Return [x, y] of the center of cell containing provided text 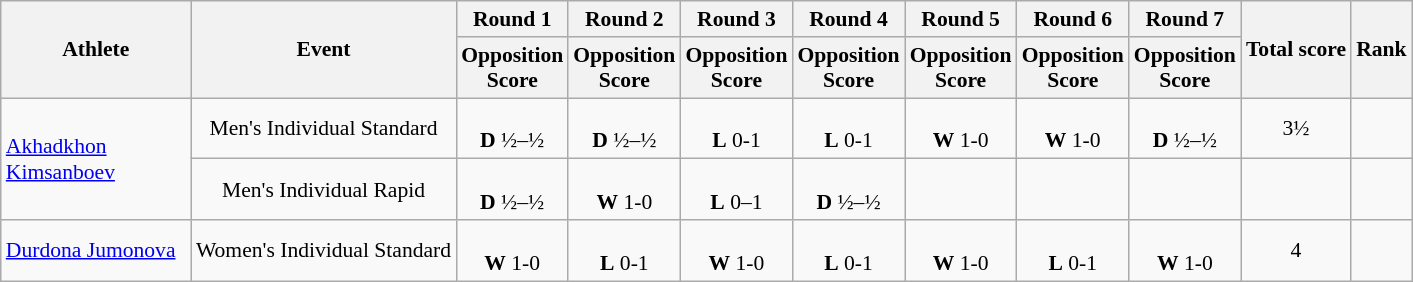
Men's Individual Standard [324, 128]
Durdona Jumonova [96, 250]
Round 4 [848, 19]
Akhadkhon Kimsanboev [96, 159]
Rank [1382, 50]
3½ [1296, 128]
4 [1296, 250]
Round 1 [512, 19]
L 0–1 [736, 190]
Athlete [96, 50]
Total score [1296, 50]
Men's Individual Rapid [324, 190]
Women's Individual Standard [324, 250]
Round 6 [1073, 19]
Round 7 [1185, 19]
Round 3 [736, 19]
Round 5 [961, 19]
Round 2 [624, 19]
Event [324, 50]
